Scan for the cell matching the given text and deliver its (x, y) coordinate at center. 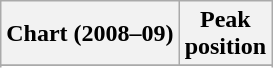
Chart (2008–09) (90, 34)
Peakposition (225, 34)
